Detect which cell encompasses the target text, then output its [X, Y] center coordinate. 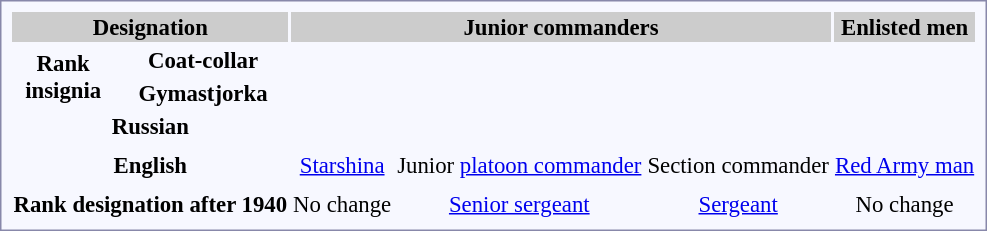
Coat-collar [202, 60]
Sergeant [738, 204]
Starshina [342, 165]
Red Army man [904, 165]
Russian [150, 126]
Senior sergeant [520, 204]
Junior platoon commander [520, 165]
Section commander [738, 165]
Gymastjorka [202, 93]
Rankinsignia [63, 76]
English [150, 165]
Designation [150, 27]
Rank designation after 1940 [150, 204]
Junior commanders [562, 27]
Enlisted men [904, 27]
